Find where the given text appears and provide that cell's center as [X, Y] coordinate. 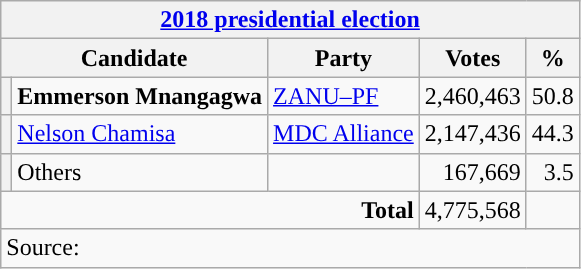
2018 presidential election [290, 20]
MDC Alliance [344, 134]
44.3 [552, 134]
Emmerson Mnangagwa [140, 96]
Others [140, 172]
Candidate [134, 58]
2,460,463 [472, 96]
% [552, 58]
Votes [472, 58]
50.8 [552, 96]
4,775,568 [472, 210]
Party [344, 58]
167,669 [472, 172]
3.5 [552, 172]
Total [210, 210]
Nelson Chamisa [140, 134]
2,147,436 [472, 134]
Source: [290, 248]
ZANU–PF [344, 96]
